Search for the cell housing the specified text and yield its [X, Y] center coordinate. 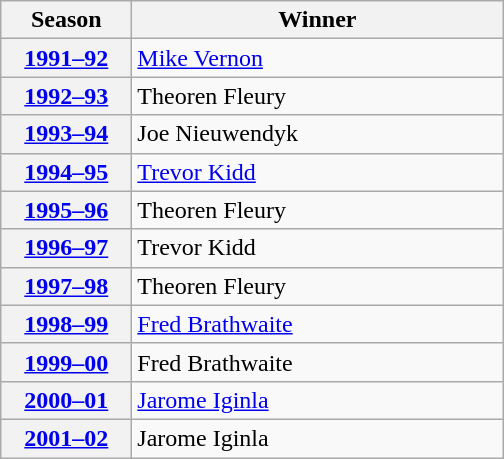
1995–96 [66, 210]
Season [66, 20]
1993–94 [66, 134]
1998–99 [66, 324]
2001–02 [66, 438]
1992–93 [66, 96]
Mike Vernon [318, 58]
1991–92 [66, 58]
Winner [318, 20]
1996–97 [66, 248]
Joe Nieuwendyk [318, 134]
1999–00 [66, 362]
1994–95 [66, 172]
2000–01 [66, 400]
1997–98 [66, 286]
